Locate the cell with the specified text and output its [x, y] center coordinate. 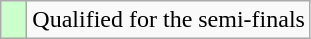
Qualified for the semi-finals [169, 20]
